Locate the cell with the specified text and output its [x, y] center coordinate. 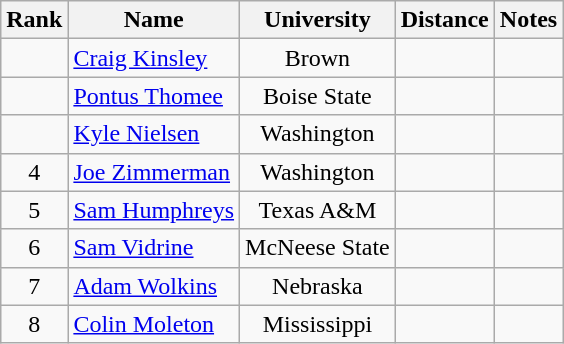
Kyle Nielsen [154, 134]
5 [34, 210]
Joe Zimmerman [154, 172]
Texas A&M [318, 210]
Colin Moleton [154, 324]
Distance [444, 20]
Mississippi [318, 324]
4 [34, 172]
Craig Kinsley [154, 58]
Adam Wolkins [154, 286]
Notes [528, 20]
Rank [34, 20]
Nebraska [318, 286]
Sam Vidrine [154, 248]
Pontus Thomee [154, 96]
8 [34, 324]
Sam Humphreys [154, 210]
Brown [318, 58]
Name [154, 20]
Boise State [318, 96]
University [318, 20]
McNeese State [318, 248]
6 [34, 248]
7 [34, 286]
